Determine the [x, y] coordinate at the center of the cell enclosing the given text.  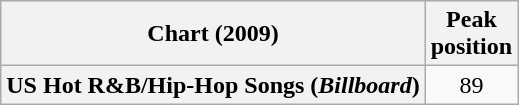
US Hot R&B/Hip-Hop Songs (Billboard) [213, 85]
Chart (2009) [213, 34]
89 [471, 85]
Peakposition [471, 34]
